Identify which cell holds the provided text, then report its [x, y] central coordinate. 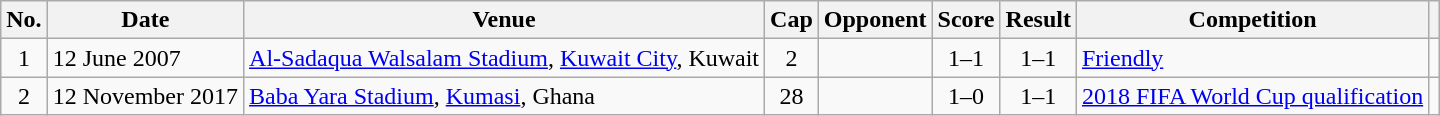
Baba Yara Stadium, Kumasi, Ghana [504, 96]
Result [1038, 20]
Opponent [875, 20]
Competition [1252, 20]
Al-Sadaqua Walsalam Stadium, Kuwait City, Kuwait [504, 58]
12 November 2017 [145, 96]
Friendly [1252, 58]
2018 FIFA World Cup qualification [1252, 96]
1–0 [966, 96]
Cap [792, 20]
12 June 2007 [145, 58]
28 [792, 96]
Score [966, 20]
Venue [504, 20]
No. [24, 20]
1 [24, 58]
Date [145, 20]
